Extract the [x, y] coordinate from the center of the cell holding the provided text.  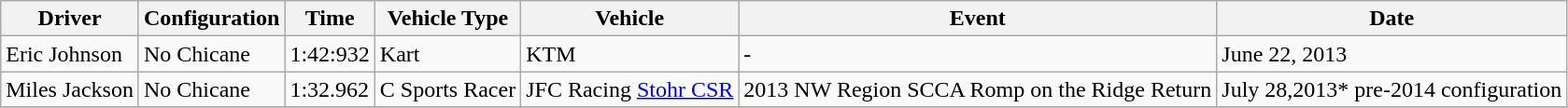
Vehicle [629, 19]
1:32.962 [330, 89]
1:42:932 [330, 54]
June 22, 2013 [1391, 54]
Configuration [211, 19]
July 28,2013* pre-2014 configuration [1391, 89]
JFC Racing Stohr CSR [629, 89]
Date [1391, 19]
2013 NW Region SCCA Romp on the Ridge Return [978, 89]
Vehicle Type [447, 19]
Miles Jackson [70, 89]
C Sports Racer [447, 89]
Kart [447, 54]
Eric Johnson [70, 54]
Driver [70, 19]
Event [978, 19]
- [978, 54]
Time [330, 19]
KTM [629, 54]
